Return [X, Y] of the center of cell containing provided text 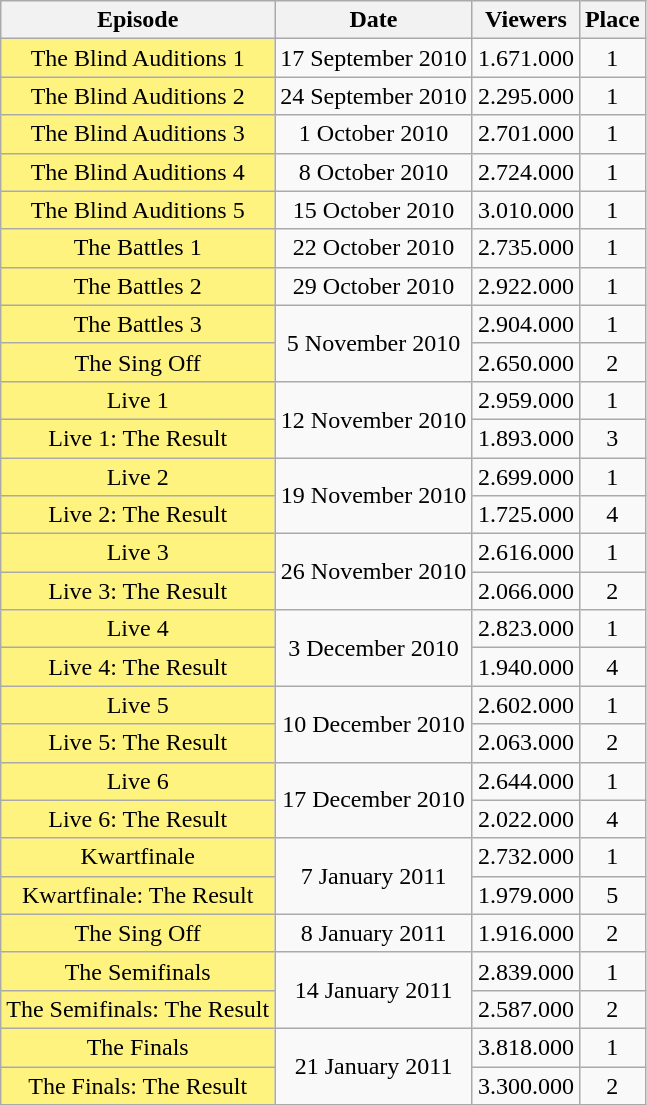
1.671.000 [526, 58]
2.650.000 [526, 362]
17 December 2010 [374, 800]
7 January 2011 [374, 876]
15 October 2010 [374, 210]
The Blind Auditions 2 [138, 96]
The Blind Auditions 4 [138, 172]
2.022.000 [526, 819]
5 [612, 895]
2.644.000 [526, 781]
2.699.000 [526, 477]
Date [374, 20]
14 January 2011 [374, 990]
24 September 2010 [374, 96]
2.602.000 [526, 705]
5 November 2010 [374, 343]
21 January 2011 [374, 1066]
The Finals [138, 1047]
Live 4: The Result [138, 667]
The Finals: The Result [138, 1085]
The Battles 2 [138, 286]
The Blind Auditions 1 [138, 58]
3.010.000 [526, 210]
Live 6 [138, 781]
1.979.000 [526, 895]
1.940.000 [526, 667]
2.587.000 [526, 1009]
Live 5 [138, 705]
Episode [138, 20]
2.922.000 [526, 286]
The Battles 1 [138, 248]
Live 3 [138, 553]
2.959.000 [526, 400]
Live 5: The Result [138, 743]
3.818.000 [526, 1047]
Live 1: The Result [138, 438]
The Semifinals: The Result [138, 1009]
The Battles 3 [138, 324]
2.735.000 [526, 248]
12 November 2010 [374, 419]
The Blind Auditions 3 [138, 134]
22 October 2010 [374, 248]
10 December 2010 [374, 724]
3.300.000 [526, 1085]
Viewers [526, 20]
2.839.000 [526, 971]
1 October 2010 [374, 134]
Live 1 [138, 400]
2.904.000 [526, 324]
3 December 2010 [374, 648]
Live 3: The Result [138, 591]
2.724.000 [526, 172]
The Semifinals [138, 971]
2.616.000 [526, 553]
Place [612, 20]
Live 6: The Result [138, 819]
Live 2: The Result [138, 515]
1.725.000 [526, 515]
Live 4 [138, 629]
19 November 2010 [374, 496]
8 October 2010 [374, 172]
2.823.000 [526, 629]
Kwartfinale: The Result [138, 895]
Live 2 [138, 477]
2.295.000 [526, 96]
2.063.000 [526, 743]
8 January 2011 [374, 933]
Kwartfinale [138, 857]
29 October 2010 [374, 286]
2.701.000 [526, 134]
2.732.000 [526, 857]
1.916.000 [526, 933]
The Blind Auditions 5 [138, 210]
2.066.000 [526, 591]
3 [612, 438]
1.893.000 [526, 438]
26 November 2010 [374, 572]
17 September 2010 [374, 58]
